For the text-containing cell, return its midpoint in (X, Y) coordinate format. 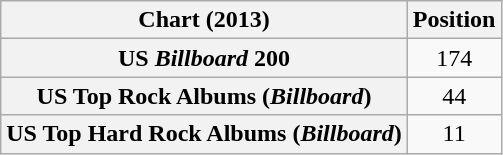
Chart (2013) (204, 20)
Position (454, 20)
11 (454, 134)
US Top Rock Albums (Billboard) (204, 96)
44 (454, 96)
US Top Hard Rock Albums (Billboard) (204, 134)
174 (454, 58)
US Billboard 200 (204, 58)
